Detect which cell encompasses the target text, then output its (X, Y) center coordinate. 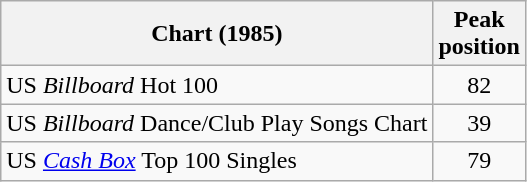
Peakposition (479, 34)
US Billboard Dance/Club Play Songs Chart (217, 123)
US Cash Box Top 100 Singles (217, 161)
82 (479, 85)
Chart (1985) (217, 34)
US Billboard Hot 100 (217, 85)
79 (479, 161)
39 (479, 123)
